Output the (x, y) coordinate of the center of the cell containing the given text.  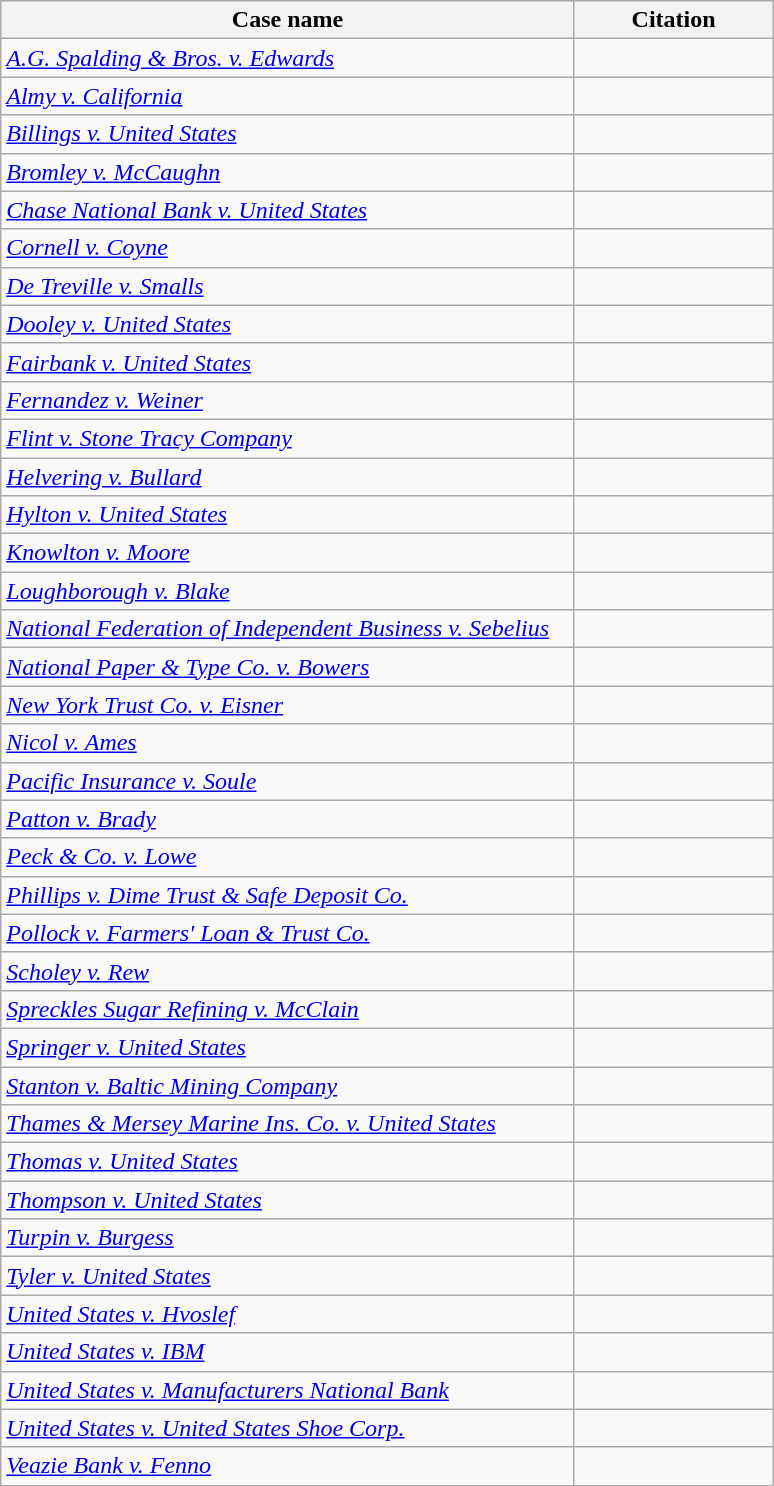
Phillips v. Dime Trust & Safe Deposit Co. (288, 895)
Scholey v. Rew (288, 971)
Nicol v. Ames (288, 743)
Thames & Mersey Marine Ins. Co. v. United States (288, 1124)
Almy v. California (288, 96)
Fairbank v. United States (288, 362)
Chase National Bank v. United States (288, 210)
Billings v. United States (288, 134)
Citation (674, 20)
Stanton v. Baltic Mining Company (288, 1085)
Case name (288, 20)
Springer v. United States (288, 1047)
Loughborough v. Blake (288, 591)
Turpin v. Burgess (288, 1238)
National Paper & Type Co. v. Bowers (288, 667)
New York Trust Co. v. Eisner (288, 705)
Fernandez v. Weiner (288, 400)
Flint v. Stone Tracy Company (288, 438)
Peck & Co. v. Lowe (288, 857)
Thomas v. United States (288, 1162)
Dooley v. United States (288, 324)
United States v. IBM (288, 1352)
De Treville v. Smalls (288, 286)
United States v. United States Shoe Corp. (288, 1428)
Spreckles Sugar Refining v. McClain (288, 1009)
Pollock v. Farmers' Loan & Trust Co. (288, 933)
Thompson v. United States (288, 1200)
Bromley v. McCaughn (288, 172)
United States v. Manufacturers National Bank (288, 1390)
Helvering v. Bullard (288, 477)
Tyler v. United States (288, 1276)
Hylton v. United States (288, 515)
Cornell v. Coyne (288, 248)
United States v. Hvoslef (288, 1314)
Patton v. Brady (288, 819)
National Federation of Independent Business v. Sebelius (288, 629)
Veazie Bank v. Fenno (288, 1466)
Pacific Insurance v. Soule (288, 781)
Knowlton v. Moore (288, 553)
A.G. Spalding & Bros. v. Edwards (288, 58)
